Return the (X, Y) coordinate for the center point of the cell that contains the specified text.  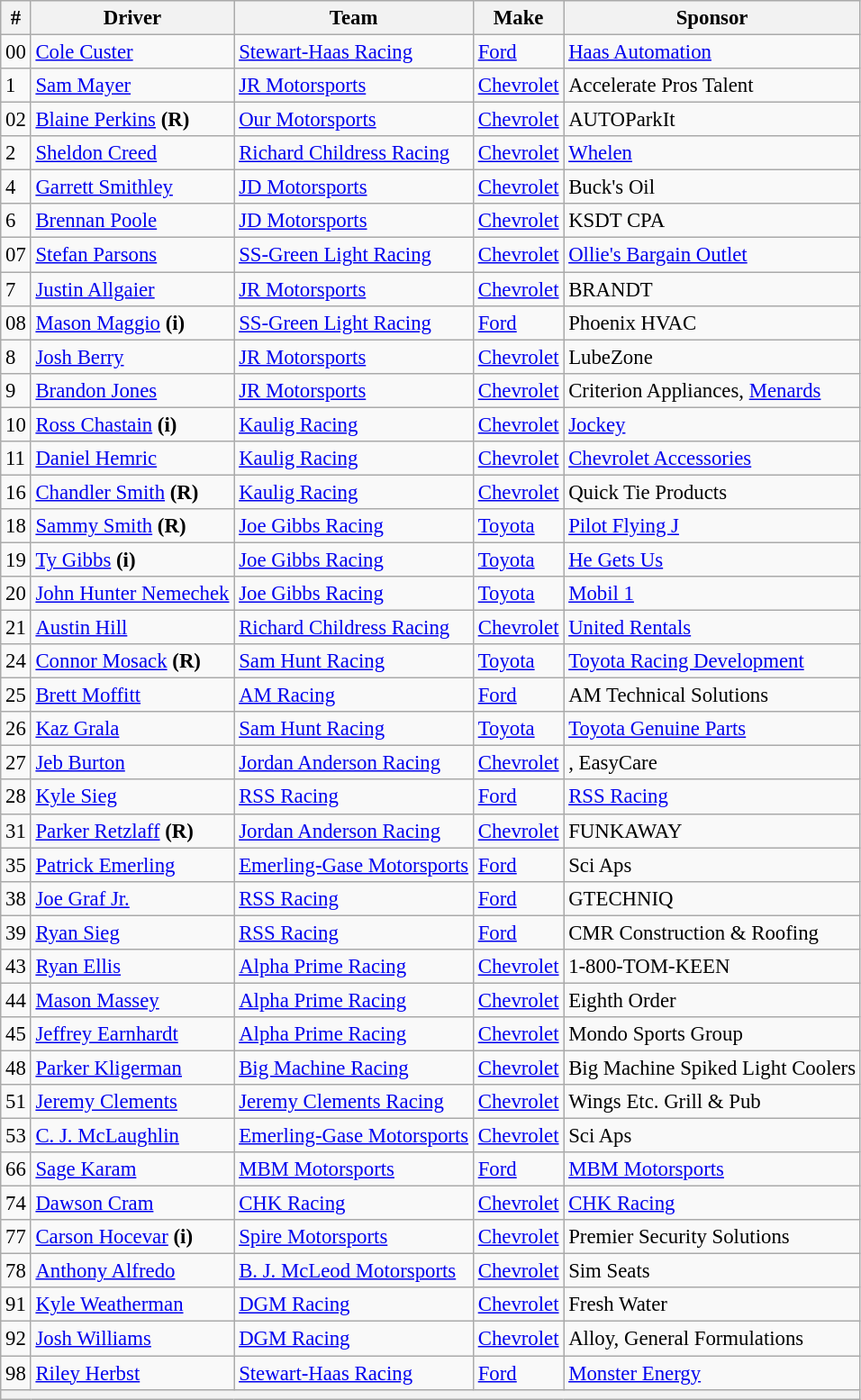
7 (16, 289)
18 (16, 526)
AUTOParkIt (712, 120)
Sponsor (712, 18)
Big Machine Spiked Light Coolers (712, 1068)
9 (16, 390)
Kaz Grala (132, 729)
53 (16, 1136)
C. J. McLaughlin (132, 1136)
11 (16, 459)
Mason Maggio (i) (132, 323)
John Hunter Nemechek (132, 594)
92 (16, 1339)
CMR Construction & Roofing (712, 932)
Pilot Flying J (712, 526)
Riley Herbst (132, 1373)
Criterion Appliances, Menards (712, 390)
24 (16, 661)
Brett Moffitt (132, 695)
Brennan Poole (132, 221)
16 (16, 492)
Ryan Sieg (132, 932)
Buck's Oil (712, 187)
Sheldon Creed (132, 153)
Haas Automation (712, 52)
Kyle Sieg (132, 797)
07 (16, 255)
48 (16, 1068)
KSDT CPA (712, 221)
35 (16, 865)
Premier Security Solutions (712, 1237)
91 (16, 1305)
Phoenix HVAC (712, 323)
Josh Williams (132, 1339)
51 (16, 1102)
Joe Graf Jr. (132, 898)
Quick Tie Products (712, 492)
31 (16, 831)
8 (16, 357)
Chevrolet Accessories (712, 459)
AM Technical Solutions (712, 695)
# (16, 18)
Fresh Water (712, 1305)
He Gets Us (712, 559)
Austin Hill (132, 628)
Connor Mosack (R) (132, 661)
Jeb Burton (132, 763)
4 (16, 187)
10 (16, 424)
Anthony Alfredo (132, 1271)
Stefan Parsons (132, 255)
08 (16, 323)
66 (16, 1169)
Mason Massey (132, 1000)
Patrick Emerling (132, 865)
Sim Seats (712, 1271)
Ryan Ellis (132, 967)
Garrett Smithley (132, 187)
Mondo Sports Group (712, 1034)
Sam Mayer (132, 86)
74 (16, 1204)
Jeremy Clements Racing (354, 1102)
GTECHNIQ (712, 898)
Sammy Smith (R) (132, 526)
Kyle Weatherman (132, 1305)
Sage Karam (132, 1169)
78 (16, 1271)
Our Motorsports (354, 120)
Spire Motorsports (354, 1237)
Parker Kligerman (132, 1068)
BRANDT (712, 289)
Dawson Cram (132, 1204)
Parker Retzlaff (R) (132, 831)
Daniel Hemric (132, 459)
Mobil 1 (712, 594)
2 (16, 153)
AM Racing (354, 695)
Carson Hocevar (i) (132, 1237)
Wings Etc. Grill & Pub (712, 1102)
LubeZone (712, 357)
20 (16, 594)
Toyota Genuine Parts (712, 729)
26 (16, 729)
Make (518, 18)
45 (16, 1034)
, EasyCare (712, 763)
27 (16, 763)
Cole Custer (132, 52)
Monster Energy (712, 1373)
25 (16, 695)
Jockey (712, 424)
21 (16, 628)
Jeffrey Earnhardt (132, 1034)
B. J. McLeod Motorsports (354, 1271)
00 (16, 52)
Blaine Perkins (R) (132, 120)
Jeremy Clements (132, 1102)
Alloy, General Formulations (712, 1339)
Whelen (712, 153)
Toyota Racing Development (712, 661)
19 (16, 559)
Driver (132, 18)
1 (16, 86)
Ty Gibbs (i) (132, 559)
Ollie's Bargain Outlet (712, 255)
Big Machine Racing (354, 1068)
43 (16, 967)
44 (16, 1000)
77 (16, 1237)
6 (16, 221)
98 (16, 1373)
02 (16, 120)
Brandon Jones (132, 390)
38 (16, 898)
Eighth Order (712, 1000)
Ross Chastain (i) (132, 424)
Accelerate Pros Talent (712, 86)
1-800-TOM-KEEN (712, 967)
FUNKAWAY (712, 831)
28 (16, 797)
Team (354, 18)
Josh Berry (132, 357)
United Rentals (712, 628)
Chandler Smith (R) (132, 492)
39 (16, 932)
Justin Allgaier (132, 289)
